Locate the cell with the specified text and output its (x, y) center coordinate. 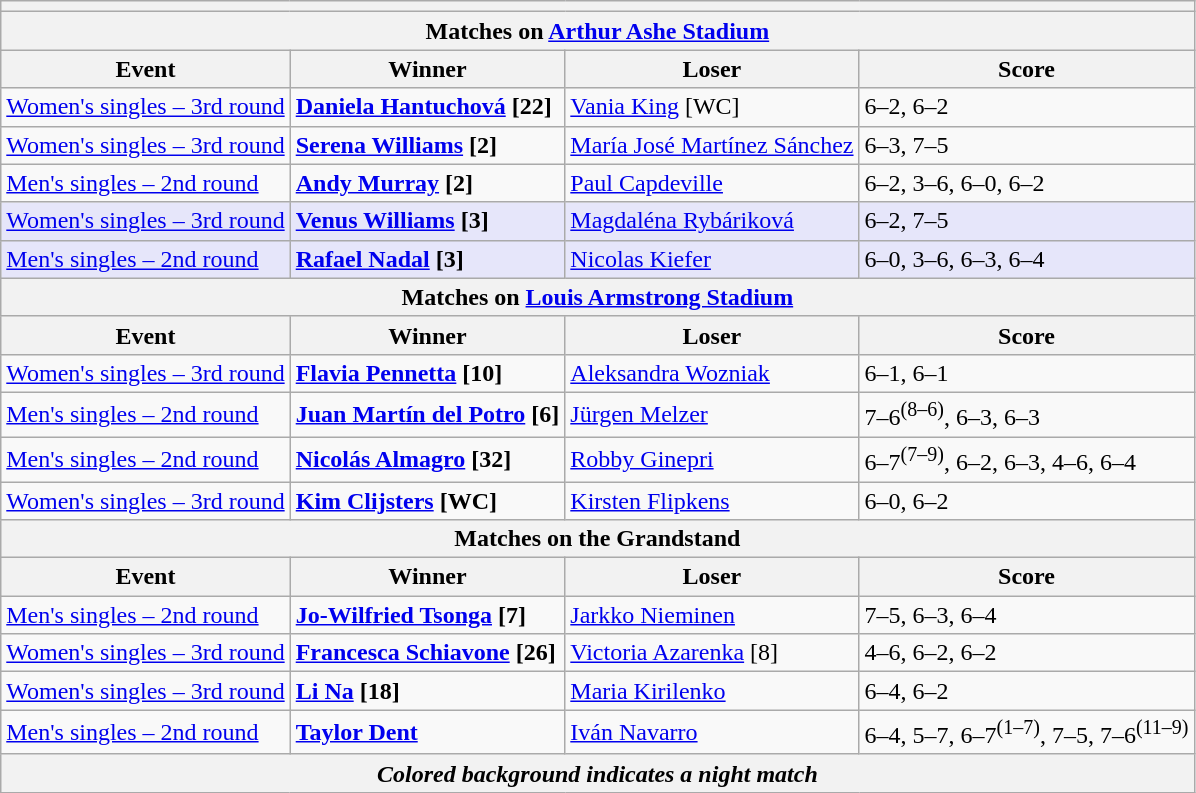
7–5, 6–3, 6–4 (1026, 615)
Kim Clijsters [WC] (428, 501)
Iván Navarro (712, 732)
6–0, 3–6, 6–3, 6–4 (1026, 259)
Magdaléna Rybáriková (712, 221)
Kirsten Flipkens (712, 501)
6–2, 3–6, 6–0, 6–2 (1026, 183)
6–2, 7–5 (1026, 221)
Victoria Azarenka [8] (712, 653)
Andy Murray [2] (428, 183)
Flavia Pennetta [10] (428, 373)
7–6(8–6), 6–3, 6–3 (1026, 414)
4–6, 6–2, 6–2 (1026, 653)
Jarkko Nieminen (712, 615)
Aleksandra Wozniak (712, 373)
Nicolás Almagro [32] (428, 460)
6–3, 7–5 (1026, 145)
6–4, 5–7, 6–7(1–7), 7–5, 7–6(11–9) (1026, 732)
Rafael Nadal [3] (428, 259)
Daniela Hantuchová [22] (428, 107)
Serena Williams [2] (428, 145)
María José Martínez Sánchez (712, 145)
Matches on Louis Armstrong Stadium (598, 297)
Venus Williams [3] (428, 221)
Juan Martín del Potro [6] (428, 414)
Vania King [WC] (712, 107)
Maria Kirilenko (712, 691)
Paul Capdeville (712, 183)
6–7(7–9), 6–2, 6–3, 4–6, 6–4 (1026, 460)
6–0, 6–2 (1026, 501)
Matches on Arthur Ashe Stadium (598, 31)
Colored background indicates a night match (598, 773)
6–2, 6–2 (1026, 107)
6–4, 6–2 (1026, 691)
Nicolas Kiefer (712, 259)
Taylor Dent (428, 732)
6–1, 6–1 (1026, 373)
Matches on the Grandstand (598, 539)
Robby Ginepri (712, 460)
Francesca Schiavone [26] (428, 653)
Li Na [18] (428, 691)
Jürgen Melzer (712, 414)
Jo-Wilfried Tsonga [7] (428, 615)
